Capture the cell that displays the provided text and extract its [X, Y] central coordinate. 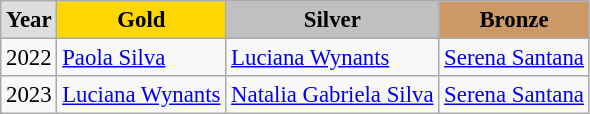
Gold [142, 20]
Year [29, 20]
Paola Silva [142, 58]
Bronze [514, 20]
Natalia Gabriela Silva [332, 95]
2023 [29, 95]
Silver [332, 20]
2022 [29, 58]
